Scan for the cell matching the given text and deliver its (x, y) coordinate at center. 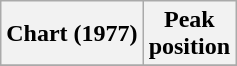
Peakposition (189, 34)
Chart (1977) (72, 34)
